Return [x, y] of the center of cell containing provided text 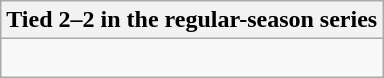
Tied 2–2 in the regular-season series [192, 20]
